Scan for the cell matching the given text and deliver its (X, Y) coordinate at center. 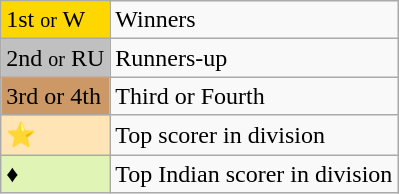
Winners (254, 20)
Top scorer in division (254, 135)
3rd or 4th (56, 96)
⭐ (56, 135)
Third or Fourth (254, 96)
1st or W (56, 20)
2nd or RU (56, 58)
Runners-up (254, 58)
♦ (56, 173)
Top Indian scorer in division (254, 173)
